Determine the (x, y) coordinate at the center of the cell enclosing the given text.  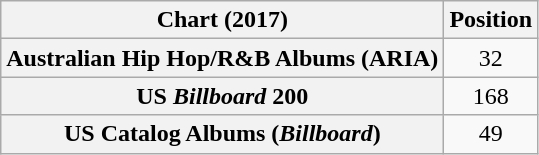
168 (491, 96)
32 (491, 58)
Position (491, 20)
US Billboard 200 (222, 96)
US Catalog Albums (Billboard) (222, 134)
Chart (2017) (222, 20)
49 (491, 134)
Australian Hip Hop/R&B Albums (ARIA) (222, 58)
